Scan for the cell matching the given text and deliver its (X, Y) coordinate at center. 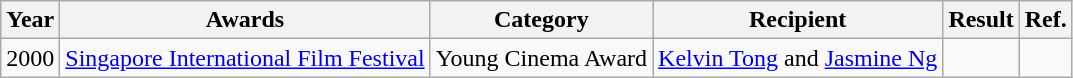
Singapore International Film Festival (245, 58)
Ref. (1046, 20)
Category (541, 20)
Result (981, 20)
Awards (245, 20)
Recipient (798, 20)
Young Cinema Award (541, 58)
2000 (30, 58)
Kelvin Tong and Jasmine Ng (798, 58)
Year (30, 20)
